From the cell containing the given text, extract its center point as (X, Y) coordinate. 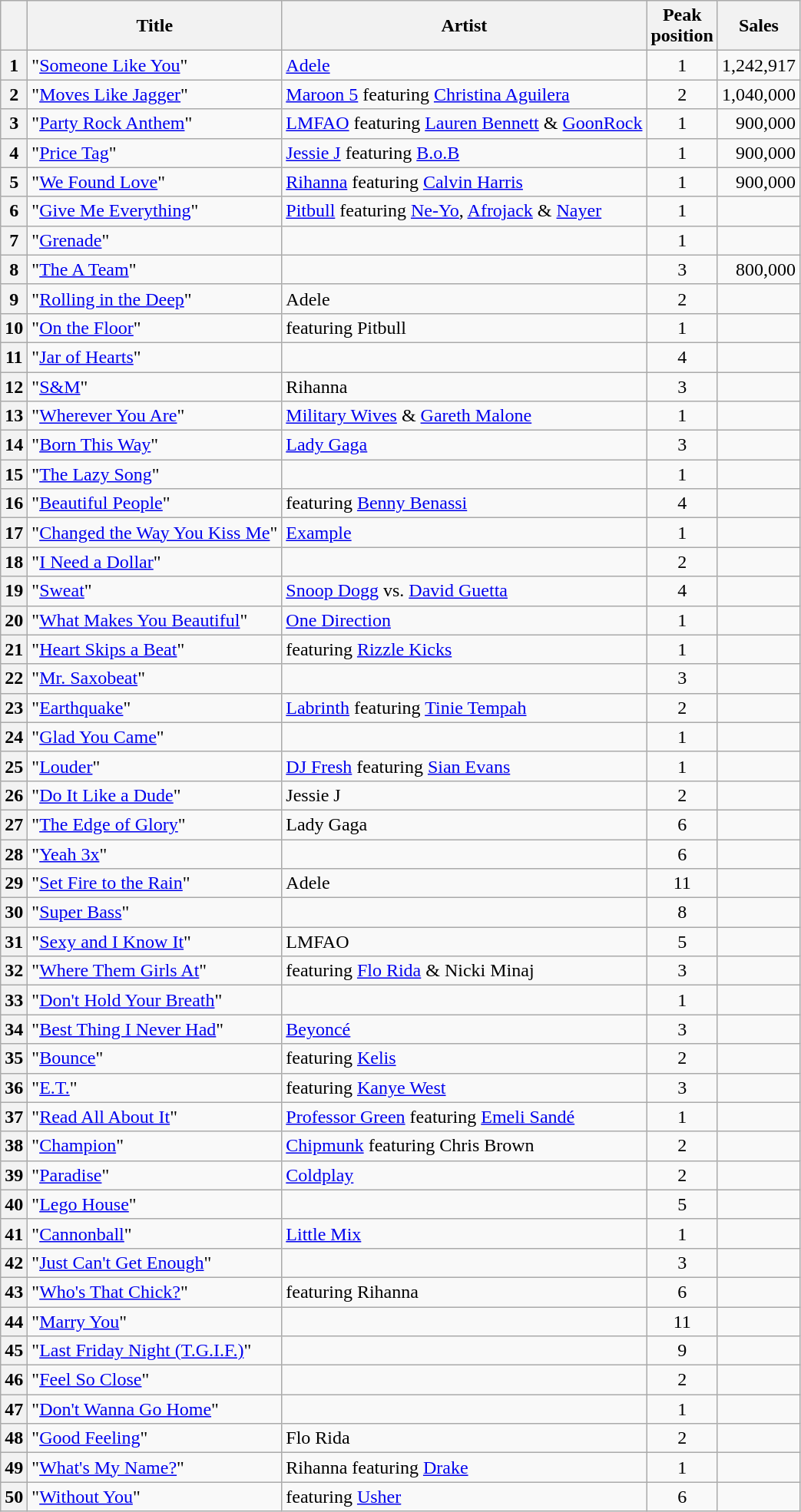
"Best Thing I Never Had" (155, 1029)
"Lego House" (155, 1204)
10 (14, 328)
"Sweat" (155, 591)
31 (14, 942)
46 (14, 1380)
"Without You" (155, 1497)
featuring Rizzle Kicks (464, 649)
49 (14, 1467)
42 (14, 1263)
Pitbull featuring Ne-Yo, Afrojack & Nayer (464, 211)
Maroon 5 featuring Christina Aguilera (464, 94)
"Wherever You Are" (155, 416)
800,000 (759, 269)
"The Edge of Glory" (155, 824)
Professor Green featuring Emeli Sandé (464, 1117)
34 (14, 1029)
26 (14, 795)
"Super Bass" (155, 913)
"Jar of Hearts" (155, 357)
featuring Usher (464, 1497)
27 (14, 824)
36 (14, 1088)
"The A Team" (155, 269)
"Bounce" (155, 1058)
"Earthquake" (155, 708)
44 (14, 1321)
21 (14, 649)
28 (14, 854)
Coldplay (464, 1175)
47 (14, 1409)
16 (14, 503)
"Louder" (155, 766)
"Who's That Chick?" (155, 1292)
"Mr. Saxobeat" (155, 678)
"Beautiful People" (155, 503)
40 (14, 1204)
Jessie J (464, 795)
39 (14, 1175)
"We Found Love" (155, 182)
"Last Friday Night (T.G.I.F.)" (155, 1351)
Labrinth featuring Tinie Tempah (464, 708)
"Feel So Close" (155, 1380)
30 (14, 913)
"What's My Name?" (155, 1467)
50 (14, 1497)
"Heart Skips a Beat" (155, 649)
Rihanna featuring Drake (464, 1467)
32 (14, 971)
"Where Them Girls At" (155, 971)
Beyoncé (464, 1029)
"Grenade" (155, 240)
41 (14, 1233)
"Don't Hold Your Breath" (155, 1000)
featuring Flo Rida & Nicki Minaj (464, 971)
featuring Rihanna (464, 1292)
"Champion" (155, 1146)
"Moves Like Jagger" (155, 94)
Rihanna featuring Calvin Harris (464, 182)
"On the Floor" (155, 328)
45 (14, 1351)
33 (14, 1000)
LMFAO featuring Lauren Bennett & GoonRock (464, 124)
43 (14, 1292)
"E.T." (155, 1088)
20 (14, 620)
"Rolling in the Deep" (155, 299)
Sales (759, 26)
23 (14, 708)
"Yeah 3x" (155, 854)
"Give Me Everything" (155, 211)
38 (14, 1146)
"Cannonball" (155, 1233)
LMFAO (464, 942)
18 (14, 562)
22 (14, 678)
48 (14, 1438)
Peakposition (682, 26)
"Changed the Way You Kiss Me" (155, 533)
35 (14, 1058)
DJ Fresh featuring Sian Evans (464, 766)
One Direction (464, 620)
14 (14, 445)
"Marry You" (155, 1321)
"S&M" (155, 386)
Jessie J featuring B.o.B (464, 153)
featuring Benny Benassi (464, 503)
"Just Can't Get Enough" (155, 1263)
featuring Pitbull (464, 328)
"Set Fire to the Rain" (155, 883)
Chipmunk featuring Chris Brown (464, 1146)
Artist (464, 26)
Title (155, 26)
Rihanna (464, 386)
"The Lazy Song" (155, 474)
"What Makes You Beautiful" (155, 620)
featuring Kanye West (464, 1088)
1,040,000 (759, 94)
"Do It Like a Dude" (155, 795)
17 (14, 533)
"Born This Way" (155, 445)
"Price Tag" (155, 153)
25 (14, 766)
Flo Rida (464, 1438)
"Read All About It" (155, 1117)
"Good Feeling" (155, 1438)
12 (14, 386)
29 (14, 883)
37 (14, 1117)
7 (14, 240)
24 (14, 737)
Military Wives & Gareth Malone (464, 416)
Little Mix (464, 1233)
featuring Kelis (464, 1058)
"I Need a Dollar" (155, 562)
19 (14, 591)
"Party Rock Anthem" (155, 124)
"Sexy and I Know It" (155, 942)
13 (14, 416)
15 (14, 474)
Snoop Dogg vs. David Guetta (464, 591)
1,242,917 (759, 65)
"Paradise" (155, 1175)
Example (464, 533)
"Glad You Came" (155, 737)
"Don't Wanna Go Home" (155, 1409)
"Someone Like You" (155, 65)
